Scan for the cell matching the given text and deliver its [X, Y] coordinate at center. 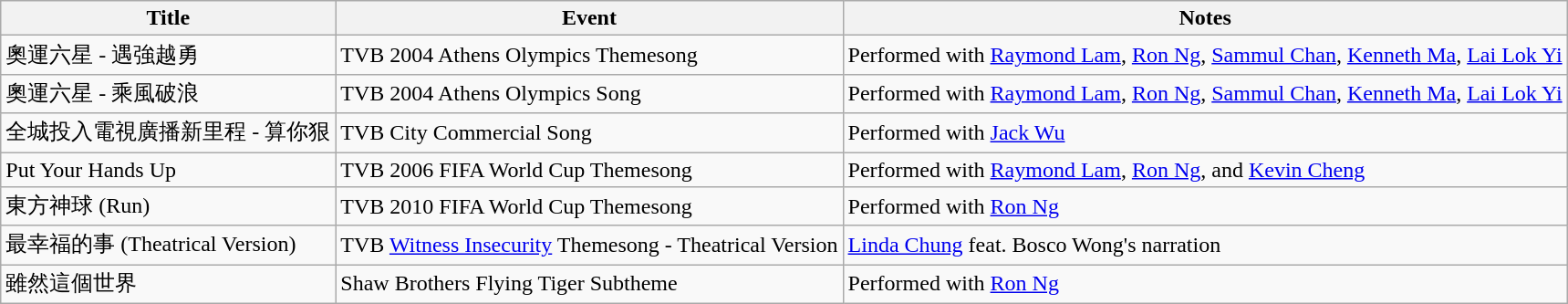
奧運六星 - 乘風破浪 [168, 93]
Linda Chung feat. Bosco Wong's narration [1205, 245]
TVB City Commercial Song [589, 133]
Performed with Raymond Lam, Ron Ng, and Kevin Cheng [1205, 169]
TVB 2006 FIFA World Cup Themesong [589, 169]
TVB 2004 Athens Olympics Themesong [589, 55]
Put Your Hands Up [168, 169]
雖然這個世界 [168, 285]
Event [589, 18]
Performed with Jack Wu [1205, 133]
TVB 2010 FIFA World Cup Themesong [589, 206]
奧運六星 - 遇強越勇 [168, 55]
最幸福的事 (Theatrical Version) [168, 245]
東方神球 (Run) [168, 206]
Shaw Brothers Flying Tiger Subtheme [589, 285]
TVB Witness Insecurity Themesong - Theatrical Version [589, 245]
全城投入電視廣播新里程 - 算你狠 [168, 133]
Notes [1205, 18]
TVB 2004 Athens Olympics Song [589, 93]
Title [168, 18]
